For the text-containing cell, return its midpoint in [x, y] coordinate format. 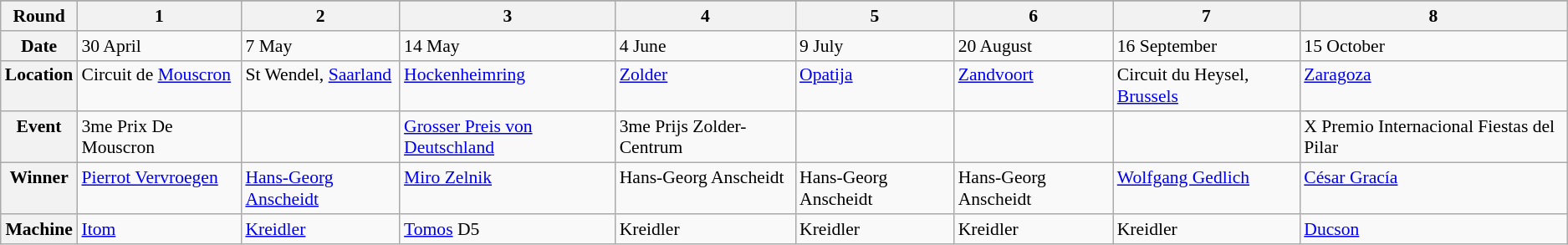
6 [1034, 16]
5 [875, 16]
Date [39, 46]
Wolfgang Gedlich [1207, 189]
Zolder [706, 85]
Zaragoza [1433, 85]
16 September [1207, 46]
Round [39, 16]
Location [39, 85]
4 [706, 16]
Machine [39, 229]
X Premio Internacional Fiestas del Pilar [1433, 137]
4 June [706, 46]
9 July [875, 46]
30 April [159, 46]
Circuit de Mouscron [159, 85]
Winner [39, 189]
Opatija [875, 85]
3me Prijs Zolder-Centrum [706, 137]
Pierrot Vervroegen [159, 189]
2 [320, 16]
Event [39, 137]
Miro Zelnik [508, 189]
7 [1207, 16]
St Wendel, Saarland [320, 85]
Circuit du Heysel, Brussels [1207, 85]
20 August [1034, 46]
3me Prix De Mouscron [159, 137]
César Gracía [1433, 189]
Hockenheimring [508, 85]
3 [508, 16]
Ducson [1433, 229]
1 [159, 16]
Grosser Preis von Deutschland [508, 137]
14 May [508, 46]
Zandvoort [1034, 85]
Itom [159, 229]
15 October [1433, 46]
7 May [320, 46]
8 [1433, 16]
Tomos D5 [508, 229]
